From the cell containing the given text, extract its center point as (x, y) coordinate. 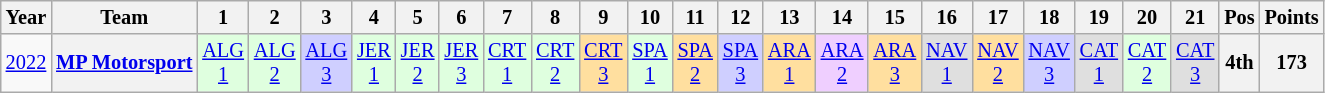
NAV1 (946, 63)
173 (1292, 63)
5 (418, 17)
15 (894, 17)
CAT1 (1099, 63)
Year (26, 17)
CAT2 (1147, 63)
SPA3 (740, 63)
14 (842, 17)
ARA2 (842, 63)
CRT3 (603, 63)
13 (790, 17)
SPA2 (696, 63)
17 (998, 17)
ALG2 (275, 63)
ARA1 (790, 63)
NAV2 (998, 63)
21 (1195, 17)
CRT1 (507, 63)
JER2 (418, 63)
ALG3 (326, 63)
1 (223, 17)
16 (946, 17)
ARA3 (894, 63)
JER3 (461, 63)
12 (740, 17)
CRT2 (555, 63)
9 (603, 17)
ALG1 (223, 63)
19 (1099, 17)
3 (326, 17)
Team (124, 17)
NAV3 (1050, 63)
2022 (26, 63)
4th (1239, 63)
18 (1050, 17)
8 (555, 17)
Points (1292, 17)
10 (650, 17)
MP Motorsport (124, 63)
20 (1147, 17)
7 (507, 17)
6 (461, 17)
SPA1 (650, 63)
CAT3 (1195, 63)
4 (374, 17)
2 (275, 17)
11 (696, 17)
Pos (1239, 17)
JER1 (374, 63)
